Extract the (x, y) coordinate from the center of the cell holding the provided text.  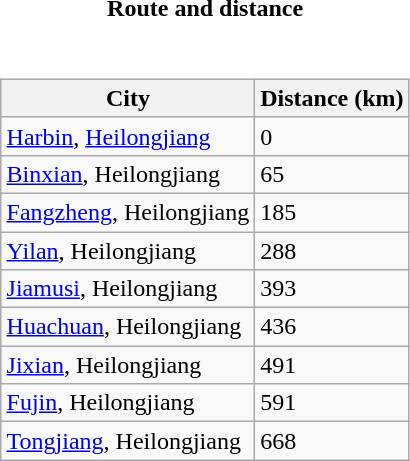
393 (332, 289)
288 (332, 251)
0 (332, 136)
668 (332, 441)
City (128, 98)
Binxian, Heilongjiang (128, 174)
436 (332, 327)
Fujin, Heilongjiang (128, 403)
591 (332, 403)
Yilan, Heilongjiang (128, 251)
Harbin, Heilongjiang (128, 136)
65 (332, 174)
Jixian, Heilongjiang (128, 365)
185 (332, 212)
Fangzheng, Heilongjiang (128, 212)
491 (332, 365)
Huachuan, Heilongjiang (128, 327)
Tongjiang, Heilongjiang (128, 441)
Distance (km) (332, 98)
Jiamusi, Heilongjiang (128, 289)
